Scan for the cell matching the given text and deliver its (X, Y) coordinate at center. 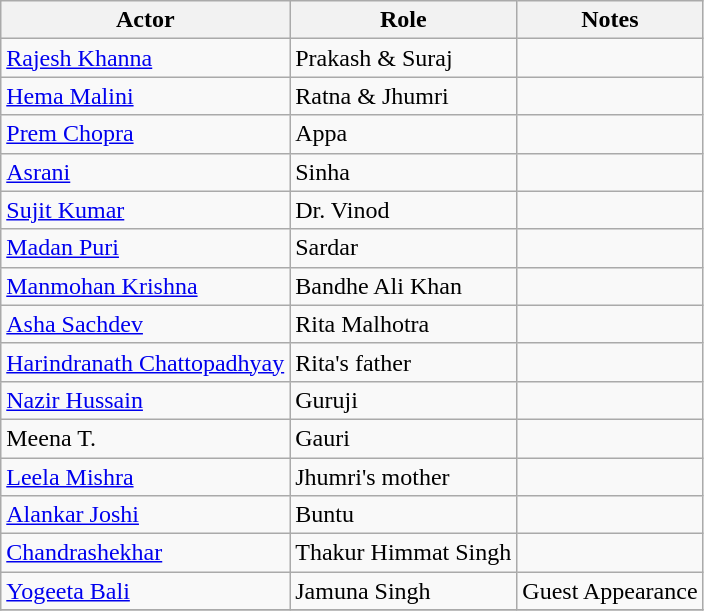
Chandrashekhar (146, 553)
Jhumri's mother (404, 477)
Madan Puri (146, 248)
Actor (146, 20)
Appa (404, 134)
Asha Sachdev (146, 324)
Rita Malhotra (404, 324)
Alankar Joshi (146, 515)
Thakur Himmat Singh (404, 553)
Bandhe Ali Khan (404, 286)
Notes (610, 20)
Gauri (404, 438)
Guruji (404, 400)
Role (404, 20)
Ratna & Jhumri (404, 96)
Nazir Hussain (146, 400)
Guest Appearance (610, 591)
Rita's father (404, 362)
Meena T. (146, 438)
Yogeeta Bali (146, 591)
Sardar (404, 248)
Prakash & Suraj (404, 58)
Sujit Kumar (146, 210)
Asrani (146, 172)
Jamuna Singh (404, 591)
Harindranath Chattopadhyay (146, 362)
Prem Chopra (146, 134)
Sinha (404, 172)
Rajesh Khanna (146, 58)
Dr. Vinod (404, 210)
Hema Malini (146, 96)
Leela Mishra (146, 477)
Manmohan Krishna (146, 286)
Buntu (404, 515)
